Return [X, Y] of the center of cell containing provided text 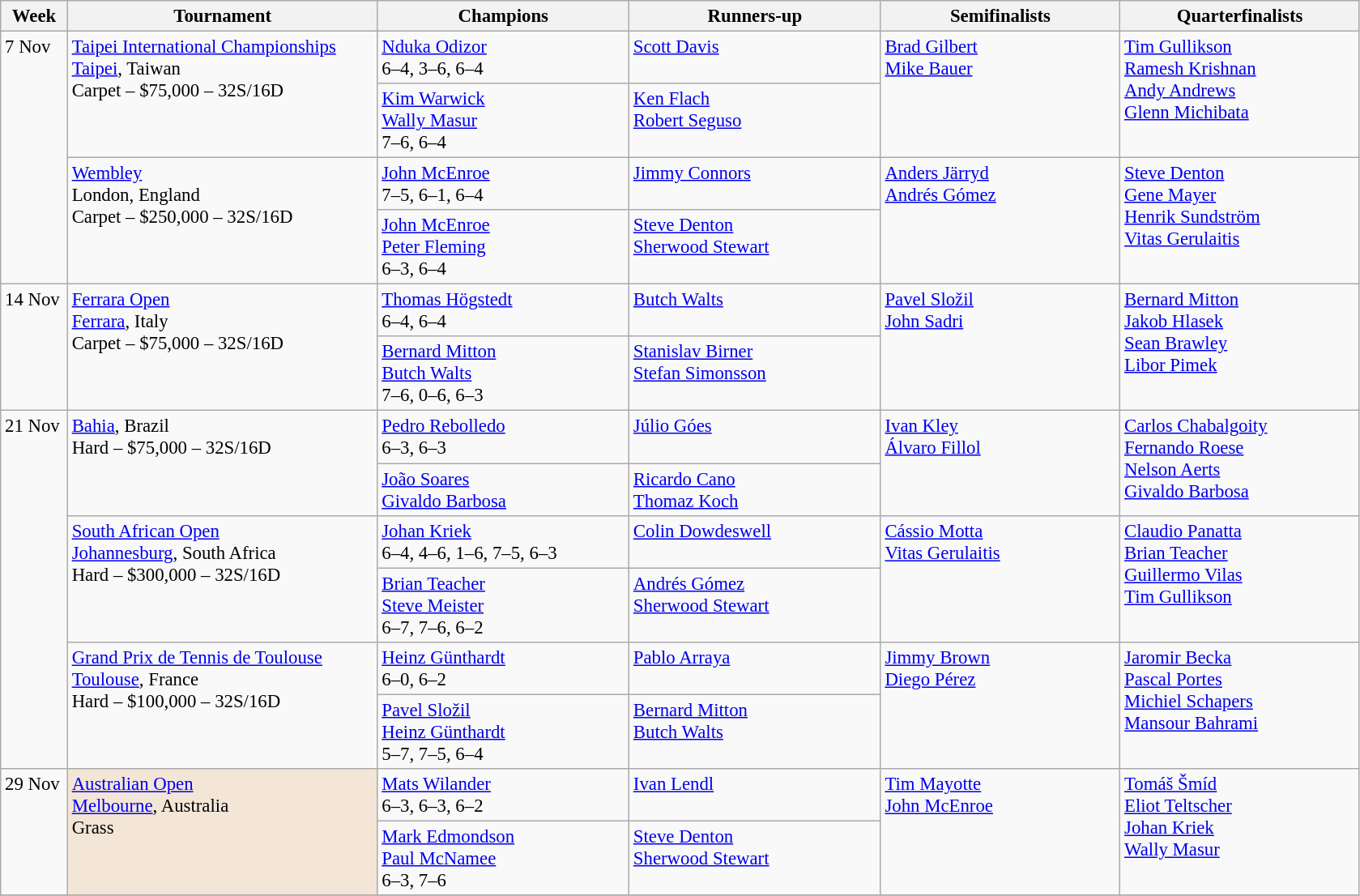
29 Nov [34, 832]
South African Open Johannesburg, South Africa Hard – $300,000 – 32S/16D [222, 578]
Anders Järryd Andrés Gómez [1000, 221]
21 Nov [34, 590]
Ivan Kley Álvaro Fillol [1000, 463]
Bernard Mitton Butch Walts [755, 732]
Colin Dowdeswell [755, 541]
Wembley London, England Carpet – $250,000 – 32S/16D [222, 221]
Andrés Gómez Sherwood Stewart [755, 605]
Pavel Složil John Sadri [1000, 348]
Ricardo Cano Thomaz Koch [755, 489]
Pablo Arraya [755, 668]
Júlio Góes [755, 437]
Taipei International Championships Taipei, Taiwan Carpet – $75,000 – 32S/16D [222, 95]
John McEnroe 7–5, 6–1, 6–4 [504, 185]
Scott Davis [755, 58]
Semifinalists [1000, 16]
7 Nov [34, 158]
Jimmy Brown Diego Pérez [1000, 705]
14 Nov [34, 348]
John McEnroe Peter Fleming 6–3, 6–4 [504, 247]
Week [34, 16]
Steve Denton Gene Mayer Henrik Sundström Vitas Gerulaitis [1240, 221]
Ken Flach Robert Seguso [755, 121]
Pedro Rebolledo 6–3, 6–3 [504, 437]
Tim Mayotte John McEnroe [1000, 832]
Bernard Mitton Jakob Hlasek Sean Brawley Libor Pimek [1240, 348]
Tim Gullikson Ramesh Krishnan Andy Andrews Glenn Michibata [1240, 95]
Claudio Panatta Brian Teacher Guillermo Vilas Tim Gullikson [1240, 578]
Brian Teacher Steve Meister 6–7, 7–6, 6–2 [504, 605]
Mats Wilander 6–3, 6–3, 6–2 [504, 796]
Tournament [222, 16]
Thomas Högstedt 6–4, 6–4 [504, 311]
Ivan Lendl [755, 796]
Jimmy Connors [755, 185]
Quarterfinalists [1240, 16]
Tomáš Šmíd Eliot Teltscher Johan Kriek Wally Masur [1240, 832]
Bernard Mitton Butch Walts 7–6, 0–6, 6–3 [504, 374]
Champions [504, 16]
Mark Edmondson Paul McNamee 6–3, 7–6 [504, 858]
Runners-up [755, 16]
Grand Prix de Tennis de Toulouse Toulouse, France Hard – $100,000 – 32S/16D [222, 705]
Butch Walts [755, 311]
Nduka Odizor 6–4, 3–6, 6–4 [504, 58]
Johan Kriek 6–4, 4–6, 1–6, 7–5, 6–3 [504, 541]
Jaromir Becka Pascal Portes Michiel Schapers Mansour Bahrami [1240, 705]
Australian Open Melbourne, Australia Grass [222, 832]
Ferrara Open Ferrara, Italy Carpet – $75,000 – 32S/16D [222, 348]
Kim Warwick Wally Masur 7–6, 6–4 [504, 121]
Stanislav Birner Stefan Simonsson [755, 374]
João Soares Givaldo Barbosa [504, 489]
Heinz Günthardt 6–0, 6–2 [504, 668]
Brad Gilbert Mike Bauer [1000, 95]
Cássio Motta Vitas Gerulaitis [1000, 578]
Carlos Chabalgoity Fernando Roese Nelson Aerts Givaldo Barbosa [1240, 463]
Bahia, Brazil Hard – $75,000 – 32S/16D [222, 463]
Pavel Složil Heinz Günthardt 5–7, 7–5, 6–4 [504, 732]
